Scan for the cell matching the given text and deliver its [x, y] coordinate at center. 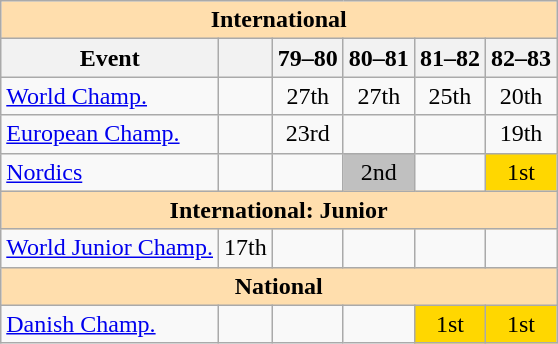
International: Junior [279, 210]
17th [246, 248]
Nordics [110, 172]
20th [520, 96]
Danish Champ. [110, 324]
World Champ. [110, 96]
80–81 [378, 58]
81–82 [450, 58]
82–83 [520, 58]
2nd [378, 172]
World Junior Champ. [110, 248]
International [279, 20]
25th [450, 96]
19th [520, 134]
Event [110, 58]
National [279, 286]
79–80 [308, 58]
European Champ. [110, 134]
23rd [308, 134]
